Extract the [X, Y] coordinate from the center of the cell holding the provided text.  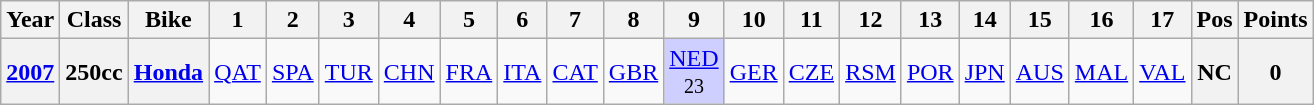
9 [694, 20]
AUS [1040, 72]
17 [1162, 20]
1 [238, 20]
ITA [522, 72]
4 [409, 20]
6 [522, 20]
TUR [348, 72]
13 [930, 20]
Year [30, 20]
7 [575, 20]
NC [1214, 72]
2007 [30, 72]
QAT [238, 72]
16 [1101, 20]
CZE [811, 72]
Bike [168, 20]
11 [811, 20]
15 [1040, 20]
14 [984, 20]
Pos [1214, 20]
CAT [575, 72]
JPN [984, 72]
VAL [1162, 72]
SPA [292, 72]
RSM [871, 72]
MAL [1101, 72]
GER [754, 72]
8 [633, 20]
CHN [409, 72]
250cc [94, 72]
12 [871, 20]
POR [930, 72]
0 [1276, 72]
10 [754, 20]
Points [1276, 20]
Honda [168, 72]
NED23 [694, 72]
GBR [633, 72]
FRA [469, 72]
3 [348, 20]
Class [94, 20]
5 [469, 20]
2 [292, 20]
